Return the (X, Y) coordinate for the center point of the cell that contains the specified text.  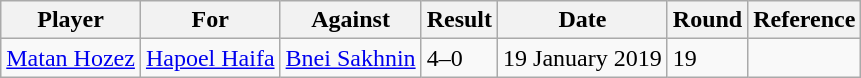
Player (71, 20)
Hapoel Haifa (210, 58)
Matan Hozez (71, 58)
Bnei Sakhnin (350, 58)
Against (350, 20)
For (210, 20)
Round (707, 20)
4–0 (459, 58)
Reference (804, 20)
19 (707, 58)
Date (583, 20)
19 January 2019 (583, 58)
Result (459, 20)
